Find where the given text appears and provide that cell's center as [X, Y] coordinate. 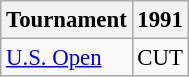
Tournament [66, 20]
U.S. Open [66, 58]
1991 [160, 20]
CUT [160, 58]
